Capture the cell that displays the provided text and extract its [x, y] central coordinate. 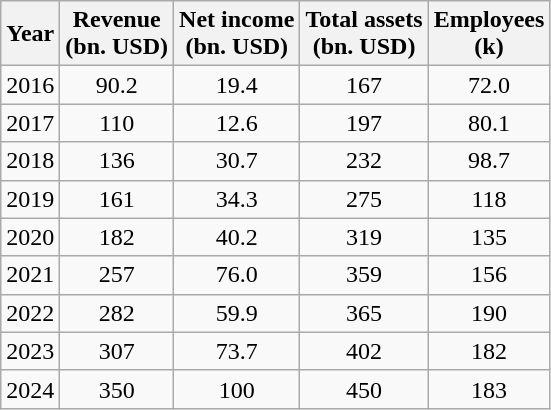
90.2 [117, 85]
232 [364, 161]
319 [364, 237]
190 [489, 313]
156 [489, 275]
110 [117, 123]
183 [489, 389]
59.9 [237, 313]
135 [489, 237]
2023 [30, 351]
Total assets(bn. USD) [364, 34]
350 [117, 389]
100 [237, 389]
365 [364, 313]
118 [489, 199]
2016 [30, 85]
282 [117, 313]
2022 [30, 313]
34.3 [237, 199]
73.7 [237, 351]
359 [364, 275]
161 [117, 199]
19.4 [237, 85]
307 [117, 351]
2021 [30, 275]
76.0 [237, 275]
72.0 [489, 85]
Net income(bn. USD) [237, 34]
40.2 [237, 237]
257 [117, 275]
275 [364, 199]
197 [364, 123]
80.1 [489, 123]
450 [364, 389]
136 [117, 161]
Revenue(bn. USD) [117, 34]
2019 [30, 199]
30.7 [237, 161]
2020 [30, 237]
2017 [30, 123]
98.7 [489, 161]
12.6 [237, 123]
2024 [30, 389]
2018 [30, 161]
167 [364, 85]
402 [364, 351]
Employees(k) [489, 34]
Year [30, 34]
